Locate the cell with the specified text and output its [x, y] center coordinate. 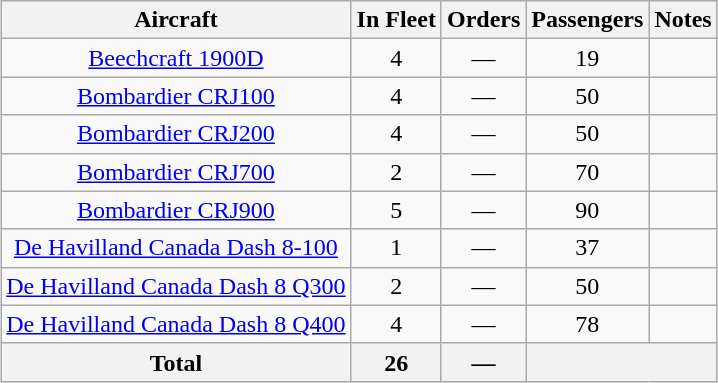
De Havilland Canada Dash 8 Q300 [176, 286]
De Havilland Canada Dash 8-100 [176, 248]
26 [396, 362]
Total [176, 362]
Bombardier CRJ100 [176, 96]
78 [588, 324]
In Fleet [396, 20]
1 [396, 248]
70 [588, 172]
5 [396, 210]
Aircraft [176, 20]
19 [588, 58]
Passengers [588, 20]
De Havilland Canada Dash 8 Q400 [176, 324]
Bombardier CRJ900 [176, 210]
90 [588, 210]
Orders [483, 20]
37 [588, 248]
Bombardier CRJ700 [176, 172]
Bombardier CRJ200 [176, 134]
Notes [683, 20]
Beechcraft 1900D [176, 58]
